Find where the given text appears and provide that cell's center as (X, Y) coordinate. 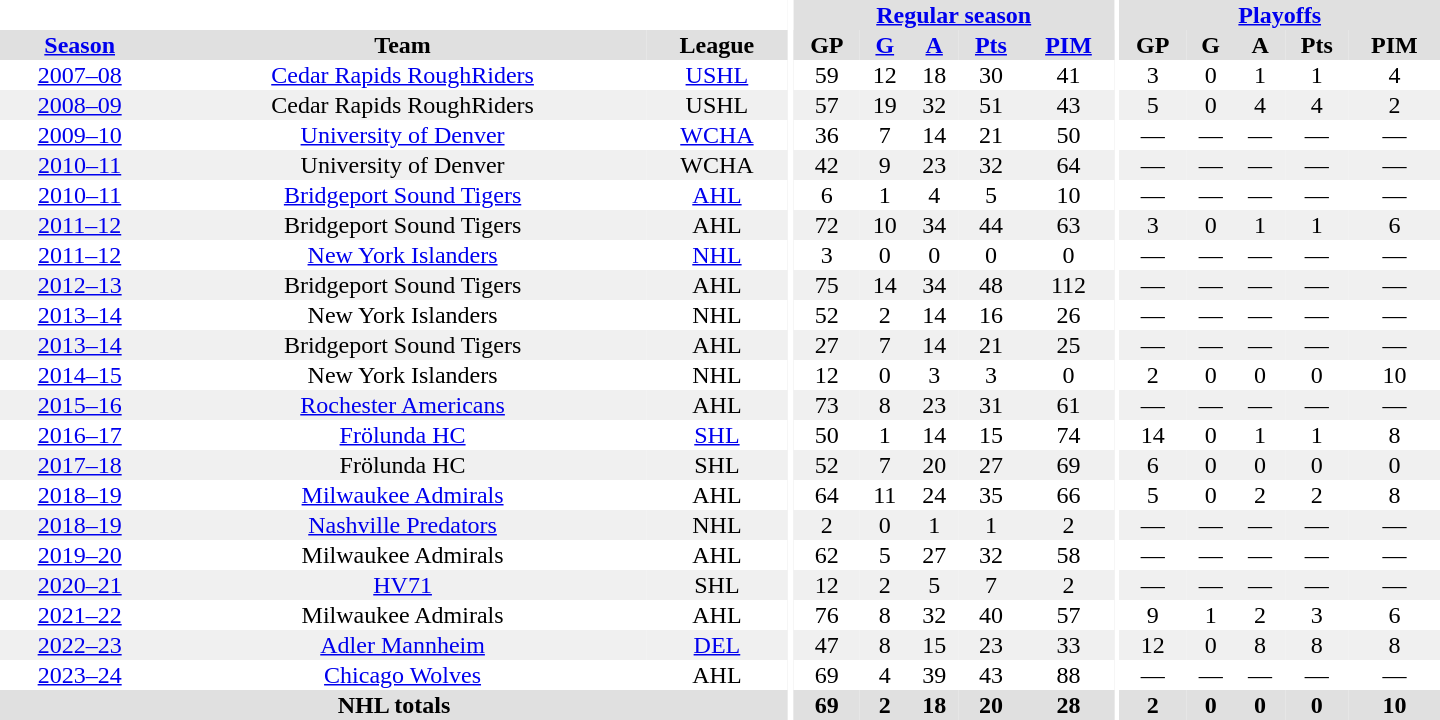
28 (1068, 705)
35 (991, 495)
59 (828, 75)
48 (991, 285)
51 (991, 105)
62 (828, 555)
39 (934, 675)
2017–18 (80, 465)
112 (1068, 285)
44 (991, 225)
25 (1068, 345)
19 (884, 105)
DEL (717, 645)
41 (1068, 75)
2019–20 (80, 555)
Chicago Wolves (402, 675)
33 (1068, 645)
2008–09 (80, 105)
Adler Mannheim (402, 645)
76 (828, 615)
2023–24 (80, 675)
24 (934, 495)
31 (991, 405)
Nashville Predators (402, 525)
72 (828, 225)
2014–15 (80, 375)
88 (1068, 675)
61 (1068, 405)
2016–17 (80, 435)
League (717, 45)
Team (402, 45)
Regular season (954, 15)
11 (884, 495)
74 (1068, 435)
2012–13 (80, 285)
42 (828, 165)
73 (828, 405)
75 (828, 285)
HV71 (402, 585)
2009–10 (80, 135)
30 (991, 75)
Playoffs (1280, 15)
Rochester Americans (402, 405)
26 (1068, 315)
40 (991, 615)
58 (1068, 555)
NHL totals (394, 705)
63 (1068, 225)
Season (80, 45)
66 (1068, 495)
2021–22 (80, 615)
2020–21 (80, 585)
2022–23 (80, 645)
2015–16 (80, 405)
2007–08 (80, 75)
16 (991, 315)
47 (828, 645)
36 (828, 135)
